Extract the [X, Y] coordinate from the center of the cell holding the provided text.  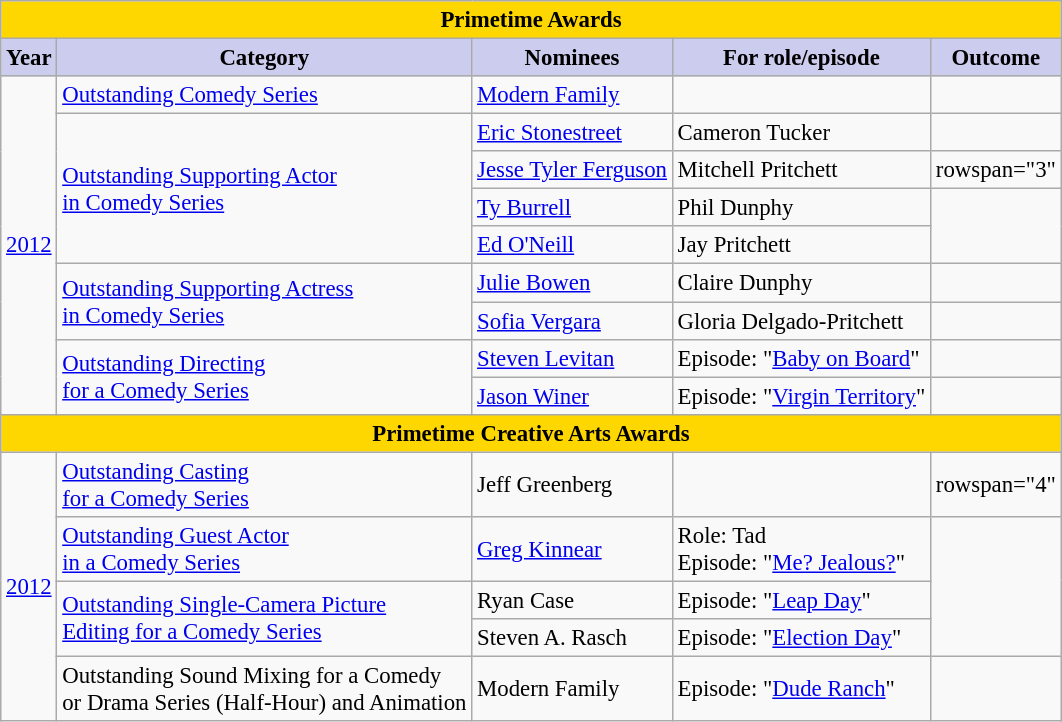
Outstanding Supporting Actressin Comedy Series [264, 302]
Outcome [996, 58]
Category [264, 58]
rowspan="3" [996, 170]
Ty Burrell [572, 208]
Greg Kinnear [572, 550]
Ed O'Neill [572, 245]
Outstanding Guest Actorin a Comedy Series [264, 550]
Year [29, 58]
Outstanding Directingfor a Comedy Series [264, 376]
Ryan Case [572, 600]
Episode: "Baby on Board" [801, 358]
For role/episode [801, 58]
Jesse Tyler Ferguson [572, 170]
Role: TadEpisode: "Me? Jealous?" [801, 550]
Episode: "Dude Ranch" [801, 688]
Episode: "Leap Day" [801, 600]
Jay Pritchett [801, 245]
Primetime Creative Arts Awards [531, 433]
Jason Winer [572, 396]
Outstanding Comedy Series [264, 95]
Episode: "Election Day" [801, 638]
Mitchell Pritchett [801, 170]
Outstanding Sound Mixing for a Comedyor Drama Series (Half-Hour) and Animation [264, 688]
Phil Dunphy [801, 208]
Cameron Tucker [801, 133]
Outstanding Single-Camera PictureEditing for a Comedy Series [264, 618]
Steven A. Rasch [572, 638]
Julie Bowen [572, 283]
Gloria Delgado-Pritchett [801, 321]
Nominees [572, 58]
Outstanding Castingfor a Comedy Series [264, 484]
Jeff Greenberg [572, 484]
Eric Stonestreet [572, 133]
Sofia Vergara [572, 321]
rowspan="4" [996, 484]
Episode: "Virgin Territory" [801, 396]
Claire Dunphy [801, 283]
Outstanding Supporting Actorin Comedy Series [264, 189]
Steven Levitan [572, 358]
Primetime Awards [531, 20]
